Extract the (x, y) coordinate from the center of the cell holding the provided text.  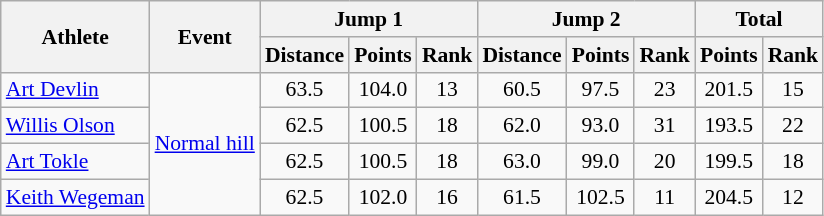
23 (664, 90)
Keith Wegeman (76, 197)
63.5 (304, 90)
63.0 (522, 162)
11 (664, 197)
13 (448, 90)
61.5 (522, 197)
60.5 (522, 90)
62.0 (522, 126)
97.5 (601, 90)
31 (664, 126)
12 (794, 197)
Normal hill (205, 143)
16 (448, 197)
Athlete (76, 36)
Jump 2 (586, 19)
20 (664, 162)
99.0 (601, 162)
93.0 (601, 126)
Total (759, 19)
Jump 1 (369, 19)
22 (794, 126)
Willis Olson (76, 126)
199.5 (729, 162)
102.5 (601, 197)
102.0 (383, 197)
104.0 (383, 90)
Event (205, 36)
15 (794, 90)
193.5 (729, 126)
204.5 (729, 197)
Art Tokle (76, 162)
201.5 (729, 90)
Art Devlin (76, 90)
